For the text-containing cell, return its midpoint in [x, y] coordinate format. 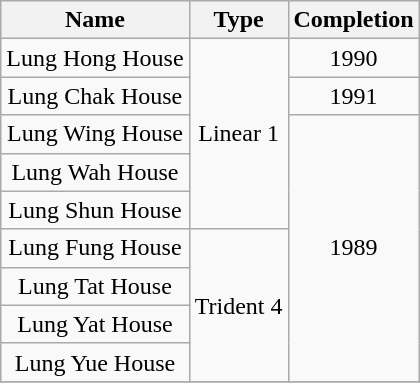
Lung Chak House [95, 96]
Lung Yat House [95, 324]
Name [95, 20]
Lung Wah House [95, 172]
Linear 1 [238, 134]
Lung Fung House [95, 248]
Lung Wing House [95, 134]
1990 [354, 58]
1991 [354, 96]
Type [238, 20]
Lung Shun House [95, 210]
Completion [354, 20]
Lung Yue House [95, 362]
Lung Tat House [95, 286]
Trident 4 [238, 305]
Lung Hong House [95, 58]
1989 [354, 248]
